Return the [X, Y] coordinate for the center point of the cell that contains the specified text.  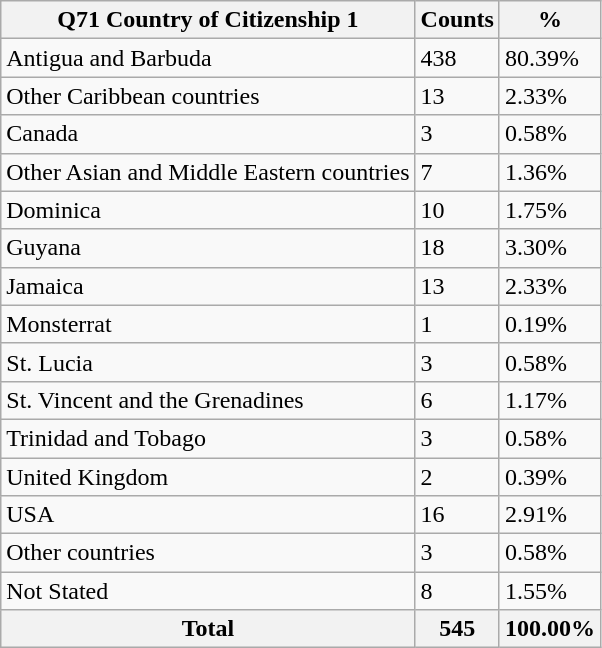
Total [208, 629]
St. Vincent and the Grenadines [208, 400]
80.39% [550, 58]
Jamaica [208, 286]
1.36% [550, 172]
1.75% [550, 210]
% [550, 20]
7 [457, 172]
16 [457, 515]
0.19% [550, 324]
Guyana [208, 248]
6 [457, 400]
Monsterrat [208, 324]
Other Asian and Middle Eastern countries [208, 172]
Q71 Country of Citizenship 1 [208, 20]
Canada [208, 134]
Other countries [208, 553]
Dominica [208, 210]
USA [208, 515]
438 [457, 58]
2 [457, 477]
10 [457, 210]
Antigua and Barbuda [208, 58]
3.30% [550, 248]
18 [457, 248]
545 [457, 629]
0.39% [550, 477]
2.91% [550, 515]
United Kingdom [208, 477]
100.00% [550, 629]
Not Stated [208, 591]
Trinidad and Tobago [208, 438]
St. Lucia [208, 362]
1.55% [550, 591]
1 [457, 324]
Counts [457, 20]
1.17% [550, 400]
8 [457, 591]
Other Caribbean countries [208, 96]
